For the text-containing cell, return its midpoint in [X, Y] coordinate format. 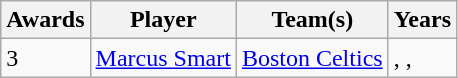
, , [422, 58]
Boston Celtics [312, 58]
Team(s) [312, 20]
3 [46, 58]
Marcus Smart [163, 58]
Awards [46, 20]
Player [163, 20]
Years [422, 20]
